Output the [x, y] coordinate of the center of the cell containing the given text.  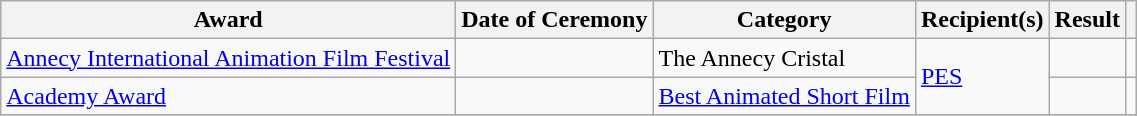
Result [1087, 20]
Category [784, 20]
Best Animated Short Film [784, 96]
Annecy International Animation Film Festival [228, 58]
Date of Ceremony [554, 20]
Recipient(s) [982, 20]
Academy Award [228, 96]
Award [228, 20]
The Annecy Cristal [784, 58]
PES [982, 77]
